Scan for the cell matching the given text and deliver its (X, Y) coordinate at center. 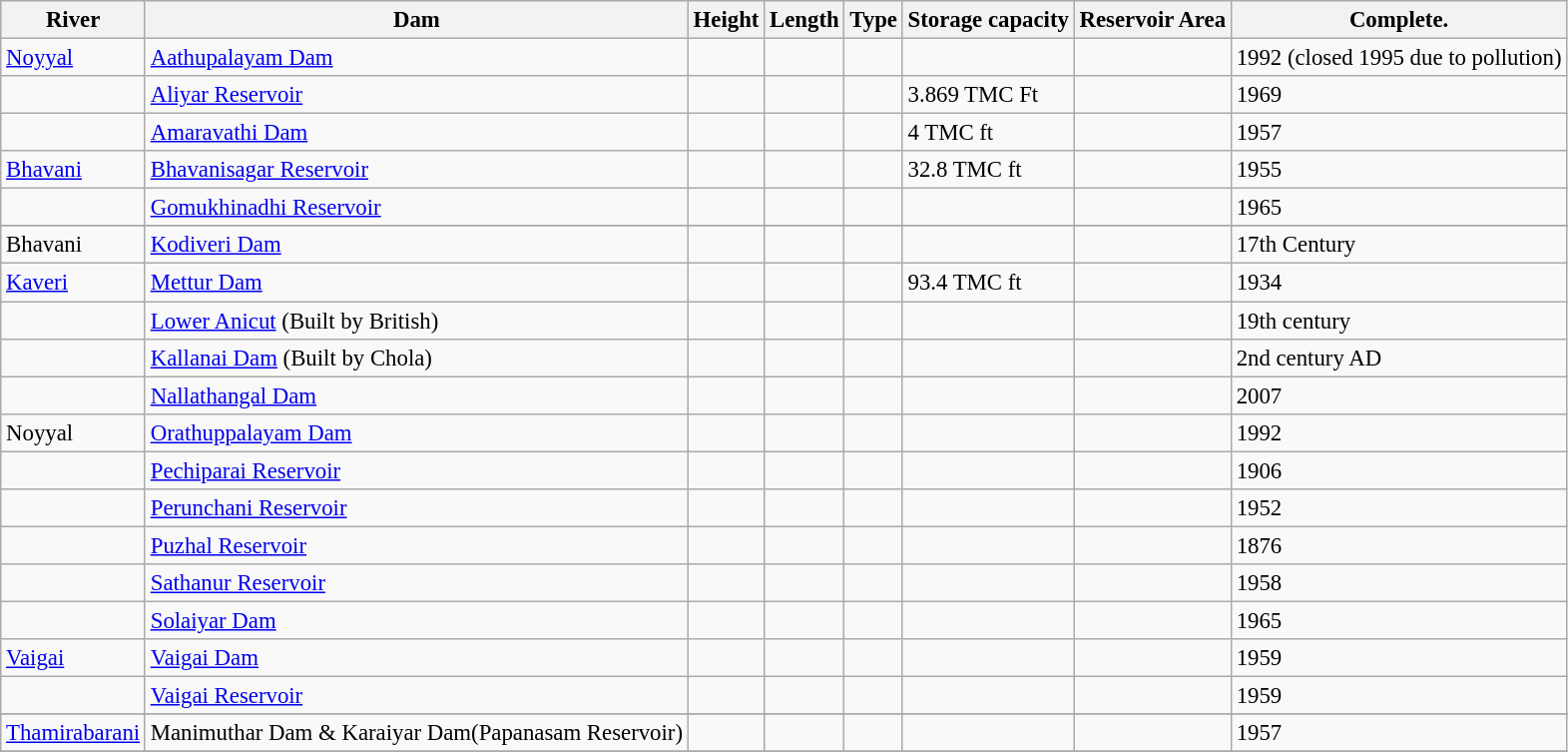
Amaravathi Dam (416, 133)
Thamirabarani (74, 733)
Pechiparai Reservoir (416, 470)
Height (726, 20)
Vaigai (74, 658)
1952 (1398, 508)
1958 (1398, 583)
Manimuthar Dam & Karaiyar Dam(Papanasam Reservoir) (416, 733)
Orathuppalayam Dam (416, 432)
Vaigai Reservoir (416, 696)
1992 (closed 1995 due to pollution) (1398, 58)
Vaigai Dam (416, 658)
1992 (1398, 432)
Aliyar Reservoir (416, 95)
Kaveri (74, 283)
3.869 TMC Ft (988, 95)
Bhavanisagar Reservoir (416, 170)
2007 (1398, 395)
4 TMC ft (988, 133)
Solaiyar Dam (416, 620)
Perunchani Reservoir (416, 508)
17th Century (1398, 245)
Reservoir Area (1152, 20)
Dam (416, 20)
1934 (1398, 283)
1969 (1398, 95)
2nd century AD (1398, 358)
1955 (1398, 170)
Length (804, 20)
Gomukhinadhi Reservoir (416, 208)
Puzhal Reservoir (416, 545)
Complete. (1398, 20)
32.8 TMC ft (988, 170)
Type (873, 20)
19th century (1398, 321)
Sathanur Reservoir (416, 583)
1876 (1398, 545)
Aathupalayam Dam (416, 58)
Storage capacity (988, 20)
Lower Anicut (Built by British) (416, 321)
Mettur Dam (416, 283)
93.4 TMC ft (988, 283)
Nallathangal Dam (416, 395)
Kodiveri Dam (416, 245)
1906 (1398, 470)
River (74, 20)
Kallanai Dam (Built by Chola) (416, 358)
